Capture the cell that displays the provided text and extract its (x, y) central coordinate. 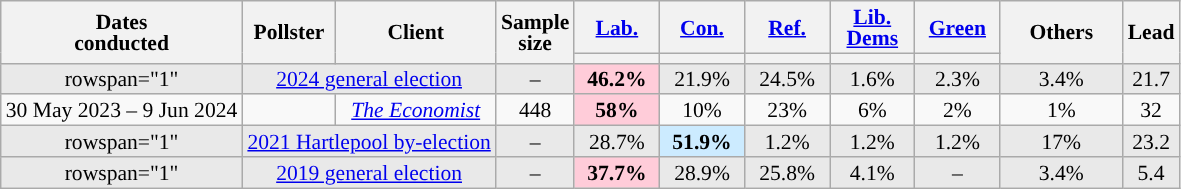
Lead (1152, 32)
Lab. (616, 27)
17% (1062, 142)
6% (872, 110)
30 May 2023 – 9 Jun 2024 (122, 110)
2019 general election (369, 172)
46.2% (616, 78)
23.2 (1152, 142)
5.4 (1152, 172)
2.3% (958, 78)
10% (702, 110)
2021 Hartlepool by-election (369, 142)
58% (616, 110)
23% (788, 110)
21.9% (702, 78)
25.8% (788, 172)
Sample size (535, 32)
Con. (702, 27)
Lib. Dems (872, 27)
2% (958, 110)
The Economist (416, 110)
24.5% (788, 78)
448 (535, 110)
32 (1152, 110)
Others (1062, 32)
1% (1062, 110)
Client (416, 32)
2024 general election (369, 78)
Green (958, 27)
1.6% (872, 78)
Pollster (288, 32)
28.9% (702, 172)
Ref. (788, 27)
4.1% (872, 172)
37.7% (616, 172)
28.7% (616, 142)
Dates conducted (122, 32)
51.9% (702, 142)
21.7 (1152, 78)
